Provide the [X, Y] coordinate of the cell's center where the given text is located.  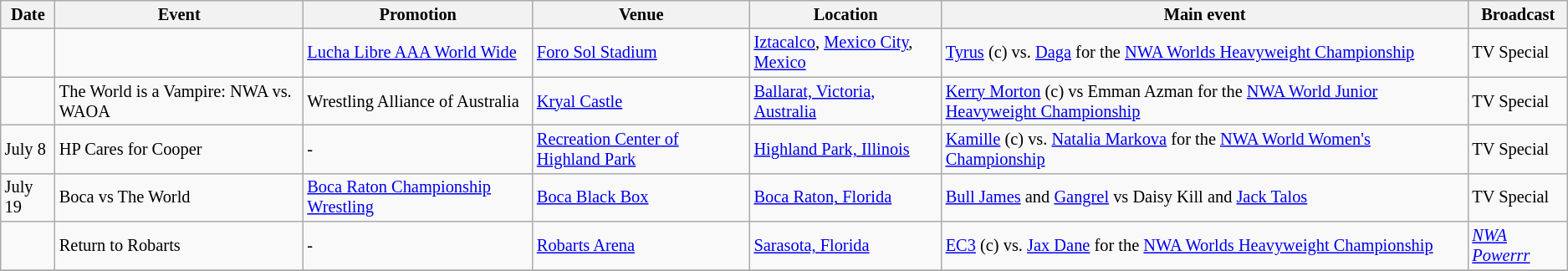
Broadcast [1519, 14]
Lucha Libre AAA World Wide [418, 53]
Event [179, 14]
Kryal Castle [641, 101]
Location [846, 14]
July 8 [28, 149]
Bull James and Gangrel vs Daisy Kill and Jack Talos [1205, 197]
Robarts Arena [641, 246]
Highland Park, Illinois [846, 149]
July 19 [28, 197]
Iztacalco, Mexico City, Mexico [846, 53]
NWA Powerrr [1519, 246]
HP Cares for Cooper [179, 149]
Boca Raton Championship Wrestling [418, 197]
Promotion [418, 14]
Venue [641, 14]
Tyrus (c) vs. Daga for the NWA Worlds Heavyweight Championship [1205, 53]
Boca vs The World [179, 197]
Kamille (c) vs. Natalia Markova for the NWA World Women's Championship [1205, 149]
Recreation Center of Highland Park [641, 149]
Boca Raton, Florida [846, 197]
Sarasota, Florida [846, 246]
EC3 (c) vs. Jax Dane for the NWA Worlds Heavyweight Championship [1205, 246]
Main event [1205, 14]
Kerry Morton (c) vs Emman Azman for the NWA World Junior Heavyweight Championship [1205, 101]
Date [28, 14]
Wrestling Alliance of Australia [418, 101]
Boca Black Box [641, 197]
Foro Sol Stadium [641, 53]
The World is a Vampire: NWA vs. WAOA [179, 101]
Ballarat, Victoria, Australia [846, 101]
Return to Robarts [179, 246]
